Pinpoint the cell where the given text exists, returning its [X, Y] midpoint coordinate. 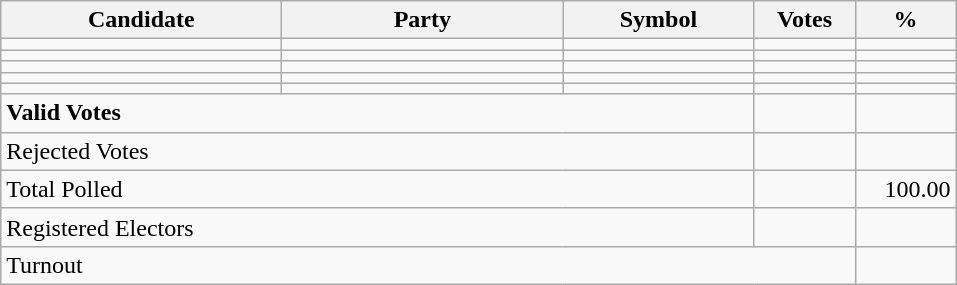
Symbol [658, 20]
Candidate [142, 20]
Votes [804, 20]
Valid Votes [378, 113]
Registered Electors [378, 227]
Party [422, 20]
Total Polled [378, 189]
Turnout [428, 265]
Rejected Votes [378, 151]
% [906, 20]
100.00 [906, 189]
